Extract the (X, Y) coordinate from the center of the cell holding the provided text.  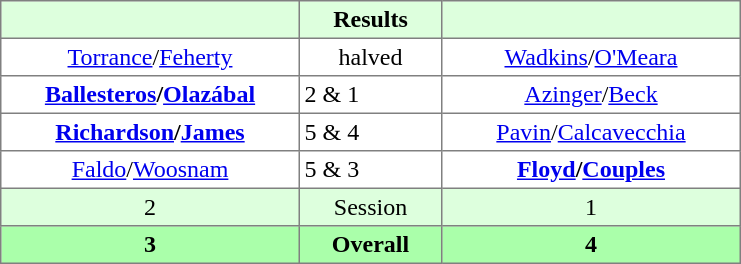
Pavin/Calcavecchia (591, 132)
Wadkins/O'Meara (591, 57)
Faldo/Woosnam (150, 170)
3 (150, 245)
Results (370, 20)
4 (591, 245)
2 (150, 207)
2 & 1 (370, 95)
Overall (370, 245)
halved (370, 57)
Azinger/Beck (591, 95)
5 & 4 (370, 132)
Torrance/Feherty (150, 57)
1 (591, 207)
5 & 3 (370, 170)
Ballesteros/Olazábal (150, 95)
Session (370, 207)
Richardson/James (150, 132)
Floyd/Couples (591, 170)
